Scan for the cell matching the given text and deliver its (x, y) coordinate at center. 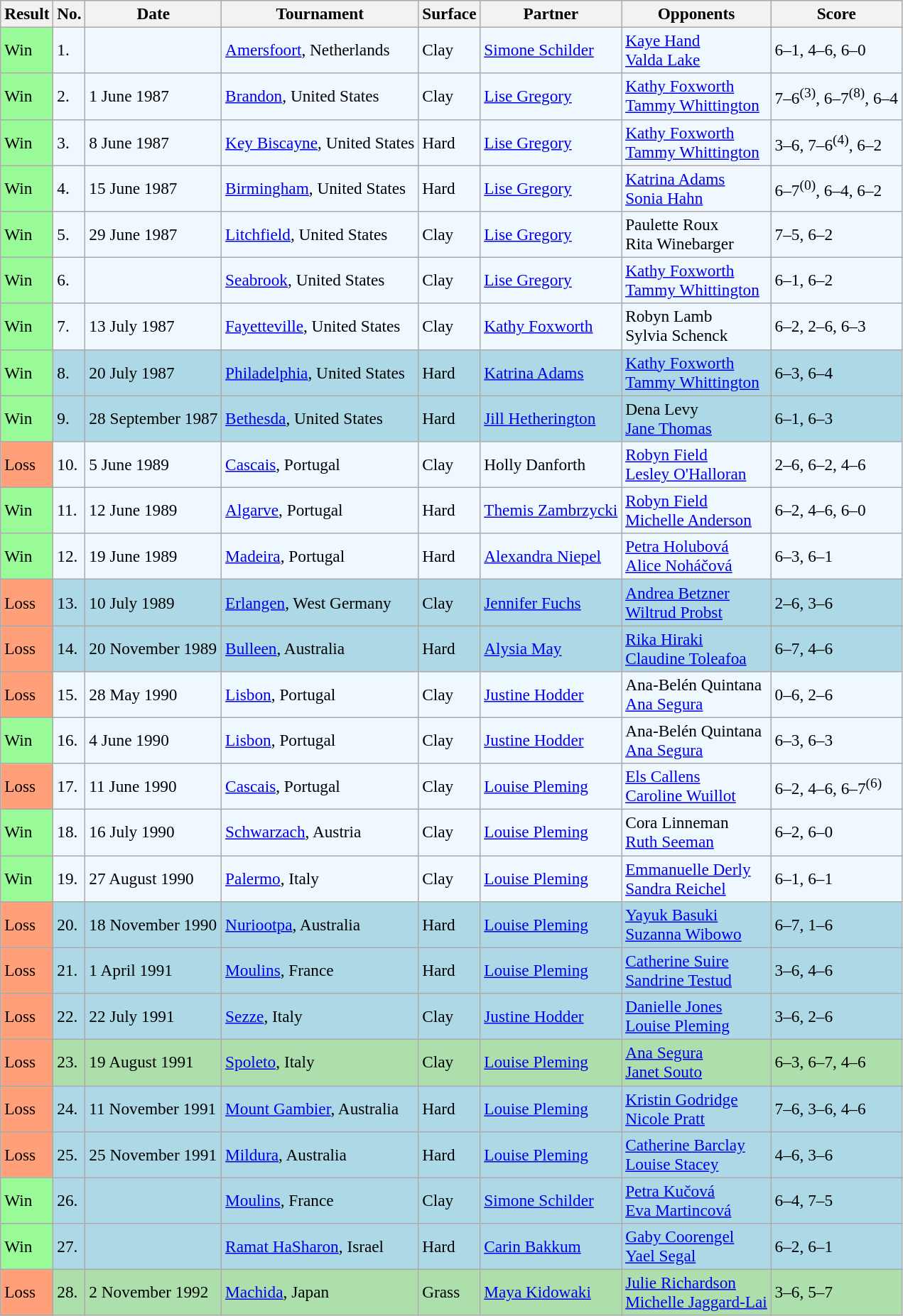
12 June 1989 (153, 510)
4 June 1990 (153, 740)
Emmanuelle Derly Sandra Reichel (696, 878)
25 November 1991 (153, 1155)
Ramat HaSharon, Israel (320, 1246)
19 June 1989 (153, 557)
Bulleen, Australia (320, 648)
Gaby Coorengel Yael Segal (696, 1246)
Erlangen, West Germany (320, 602)
Date (153, 13)
Mildura, Australia (320, 1155)
28. (70, 1293)
Rika Hiraki Claudine Toleafoa (696, 648)
26. (70, 1200)
Seabrook, United States (320, 280)
Petra Holubová Alice Noháčová (696, 557)
4–6, 3–6 (836, 1155)
Partner (551, 13)
Bethesda, United States (320, 418)
5 June 1989 (153, 464)
2–6, 3–6 (836, 602)
6–1, 4–6, 6–0 (836, 50)
20 July 1987 (153, 372)
22 July 1991 (153, 1016)
Result (27, 13)
Schwarzach, Austria (320, 832)
Andrea Betzner Wiltrud Probst (696, 602)
3. (70, 142)
Fayetteville, United States (320, 327)
Grass (449, 1293)
1. (70, 50)
Dena Levy Jane Thomas (696, 418)
6–2, 6–0 (836, 832)
10 July 1989 (153, 602)
No. (70, 13)
Brandon, United States (320, 97)
Catherine Barclay Louise Stacey (696, 1155)
3–6, 7–6(4), 6–2 (836, 142)
6–7, 4–6 (836, 648)
7–5, 6–2 (836, 234)
Surface (449, 13)
3–6, 4–6 (836, 970)
Paulette Roux Rita Winebarger (696, 234)
Robyn Field Michelle Anderson (696, 510)
16 July 1990 (153, 832)
6–7(0), 6–4, 6–2 (836, 187)
19. (70, 878)
14. (70, 648)
Algarve, Portugal (320, 510)
6–3, 6–1 (836, 557)
9. (70, 418)
Score (836, 13)
5. (70, 234)
Spoleto, Italy (320, 1062)
6–1, 6–3 (836, 418)
29 June 1987 (153, 234)
Machida, Japan (320, 1293)
8 June 1987 (153, 142)
Jennifer Fuchs (551, 602)
Julie Richardson Michelle Jaggard-Lai (696, 1293)
Palermo, Italy (320, 878)
Key Biscayne, United States (320, 142)
Petra Kučová Eva Martincová (696, 1200)
Maya Kidowaki (551, 1293)
11 November 1991 (153, 1108)
7–6(3), 6–7(8), 6–4 (836, 97)
6–3, 6–3 (836, 740)
Nuriootpa, Australia (320, 925)
28 May 1990 (153, 695)
6–2, 4–6, 6–7(6) (836, 787)
18. (70, 832)
Kristin Godridge Nicole Pratt (696, 1108)
21. (70, 970)
Tournament (320, 13)
Alysia May (551, 648)
2. (70, 97)
Madeira, Portugal (320, 557)
Robyn Lamb Sylvia Schenck (696, 327)
Els Callens Caroline Wuillot (696, 787)
15 June 1987 (153, 187)
7. (70, 327)
6–7, 1–6 (836, 925)
3–6, 2–6 (836, 1016)
Yayuk Basuki Suzanna Wibowo (696, 925)
16. (70, 740)
Philadelphia, United States (320, 372)
2 November 1992 (153, 1293)
Jill Hetherington (551, 418)
15. (70, 695)
Catherine Suire Sandrine Testud (696, 970)
Kathy Foxworth (551, 327)
28 September 1987 (153, 418)
6. (70, 280)
6–1, 6–2 (836, 280)
19 August 1991 (153, 1062)
17. (70, 787)
27 August 1990 (153, 878)
Amersfoort, Netherlands (320, 50)
11 June 1990 (153, 787)
Opponents (696, 13)
Kaye Hand Valda Lake (696, 50)
Robyn Field Lesley O'Halloran (696, 464)
4. (70, 187)
27. (70, 1246)
13 July 1987 (153, 327)
Litchfield, United States (320, 234)
2–6, 6–2, 4–6 (836, 464)
23. (70, 1062)
6–3, 6–7, 4–6 (836, 1062)
Carin Bakkum (551, 1246)
Katrina Adams (551, 372)
Sezze, Italy (320, 1016)
1 June 1987 (153, 97)
20. (70, 925)
7–6, 3–6, 4–6 (836, 1108)
22. (70, 1016)
24. (70, 1108)
6–1, 6–1 (836, 878)
Katrina Adams Sonia Hahn (696, 187)
0–6, 2–6 (836, 695)
Ana Segura Janet Souto (696, 1062)
6–2, 2–6, 6–3 (836, 327)
13. (70, 602)
6–4, 7–5 (836, 1200)
6–2, 6–1 (836, 1246)
Mount Gambier, Australia (320, 1108)
25. (70, 1155)
20 November 1989 (153, 648)
Holly Danforth (551, 464)
Danielle Jones Louise Pleming (696, 1016)
3–6, 5–7 (836, 1293)
6–2, 4–6, 6–0 (836, 510)
10. (70, 464)
6–3, 6–4 (836, 372)
18 November 1990 (153, 925)
1 April 1991 (153, 970)
11. (70, 510)
8. (70, 372)
Cora Linneman Ruth Seeman (696, 832)
Themis Zambrzycki (551, 510)
Alexandra Niepel (551, 557)
12. (70, 557)
Birmingham, United States (320, 187)
